Return [x, y] of the center of cell containing provided text 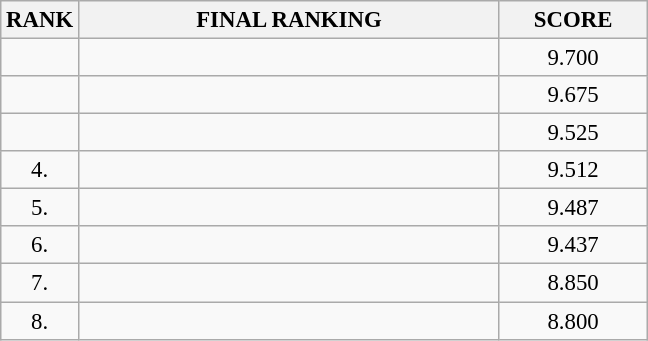
8.800 [572, 321]
9.512 [572, 170]
8.850 [572, 283]
9.700 [572, 58]
SCORE [572, 20]
9.487 [572, 208]
6. [40, 245]
FINAL RANKING [288, 20]
RANK [40, 20]
9.525 [572, 133]
4. [40, 170]
8. [40, 321]
9.675 [572, 95]
7. [40, 283]
5. [40, 208]
9.437 [572, 245]
